Scan for the cell matching the given text and deliver its [x, y] coordinate at center. 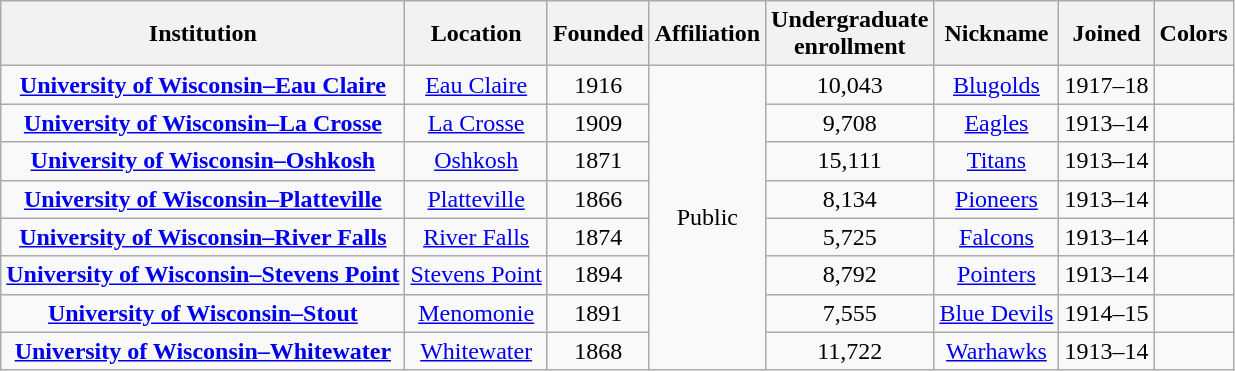
11,722 [850, 351]
1891 [598, 313]
Colors [1194, 34]
Founded [598, 34]
La Crosse [476, 123]
Blugolds [996, 85]
University of Wisconsin–Stout [203, 313]
Public [707, 218]
Undergraduateenrollment [850, 34]
1909 [598, 123]
Stevens Point [476, 275]
Eau Claire [476, 85]
9,708 [850, 123]
Location [476, 34]
University of Wisconsin–Stevens Point [203, 275]
University of Wisconsin–Oshkosh [203, 161]
1868 [598, 351]
1914–15 [1106, 313]
1917–18 [1106, 85]
Platteville [476, 199]
Eagles [996, 123]
7,555 [850, 313]
10,043 [850, 85]
University of Wisconsin–Eau Claire [203, 85]
1874 [598, 237]
Falcons [996, 237]
University of Wisconsin–La Crosse [203, 123]
1916 [598, 85]
University of Wisconsin–Whitewater [203, 351]
Affiliation [707, 34]
1871 [598, 161]
River Falls [476, 237]
5,725 [850, 237]
Oshkosh [476, 161]
Joined [1106, 34]
Titans [996, 161]
1894 [598, 275]
Warhawks [996, 351]
Pointers [996, 275]
15,111 [850, 161]
Blue Devils [996, 313]
8,134 [850, 199]
Whitewater [476, 351]
University of Wisconsin–River Falls [203, 237]
Institution [203, 34]
8,792 [850, 275]
Pioneers [996, 199]
Nickname [996, 34]
1866 [598, 199]
Menomonie [476, 313]
University of Wisconsin–Platteville [203, 199]
